Identify which cell holds the provided text, then report its [X, Y] central coordinate. 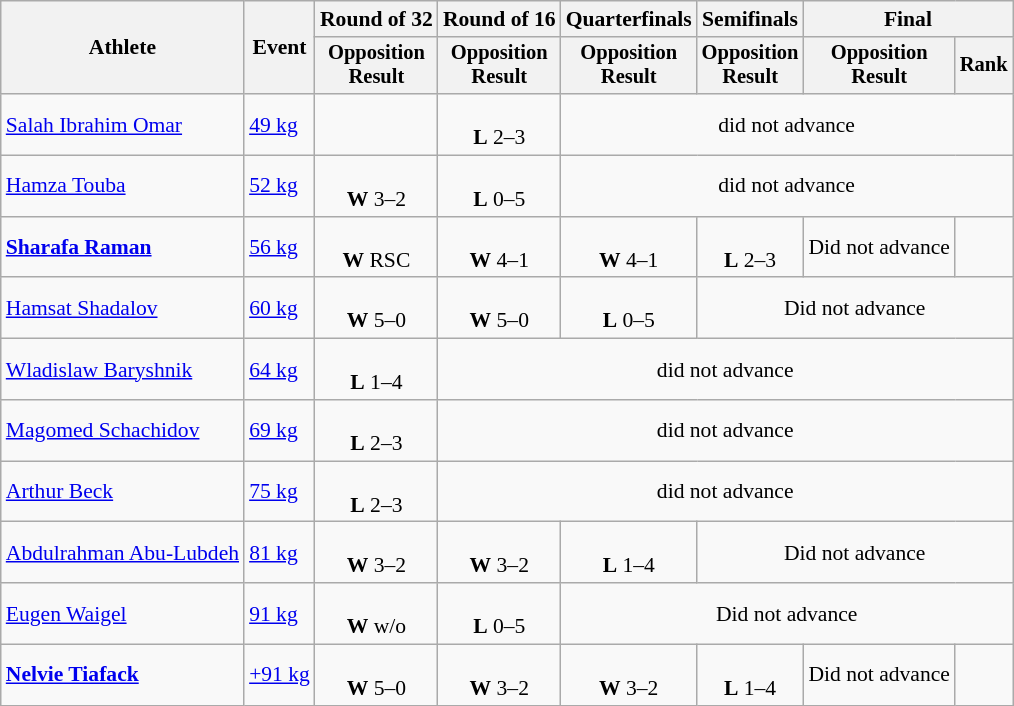
Wladislaw Baryshnik [122, 370]
69 kg [280, 430]
Rank [984, 66]
Sharafa Raman [122, 248]
Final [908, 19]
Hamsat Shadalov [122, 308]
75 kg [280, 492]
Round of 32 [376, 19]
Hamza Touba [122, 186]
+91 kg [280, 676]
Magomed Schachidov [122, 430]
Event [280, 48]
81 kg [280, 552]
Eugen Waigel [122, 614]
91 kg [280, 614]
Athlete [122, 48]
W RSC [376, 248]
Nelvie Tiafack [122, 676]
Salah Ibrahim Omar [122, 124]
W w/o [376, 614]
Semifinals [750, 19]
Abdulrahman Abu-Lubdeh [122, 552]
52 kg [280, 186]
Arthur Beck [122, 492]
56 kg [280, 248]
60 kg [280, 308]
49 kg [280, 124]
Quarterfinals [629, 19]
64 kg [280, 370]
Round of 16 [500, 19]
